Provide the [X, Y] coordinate of the cell's center where the given text is located.  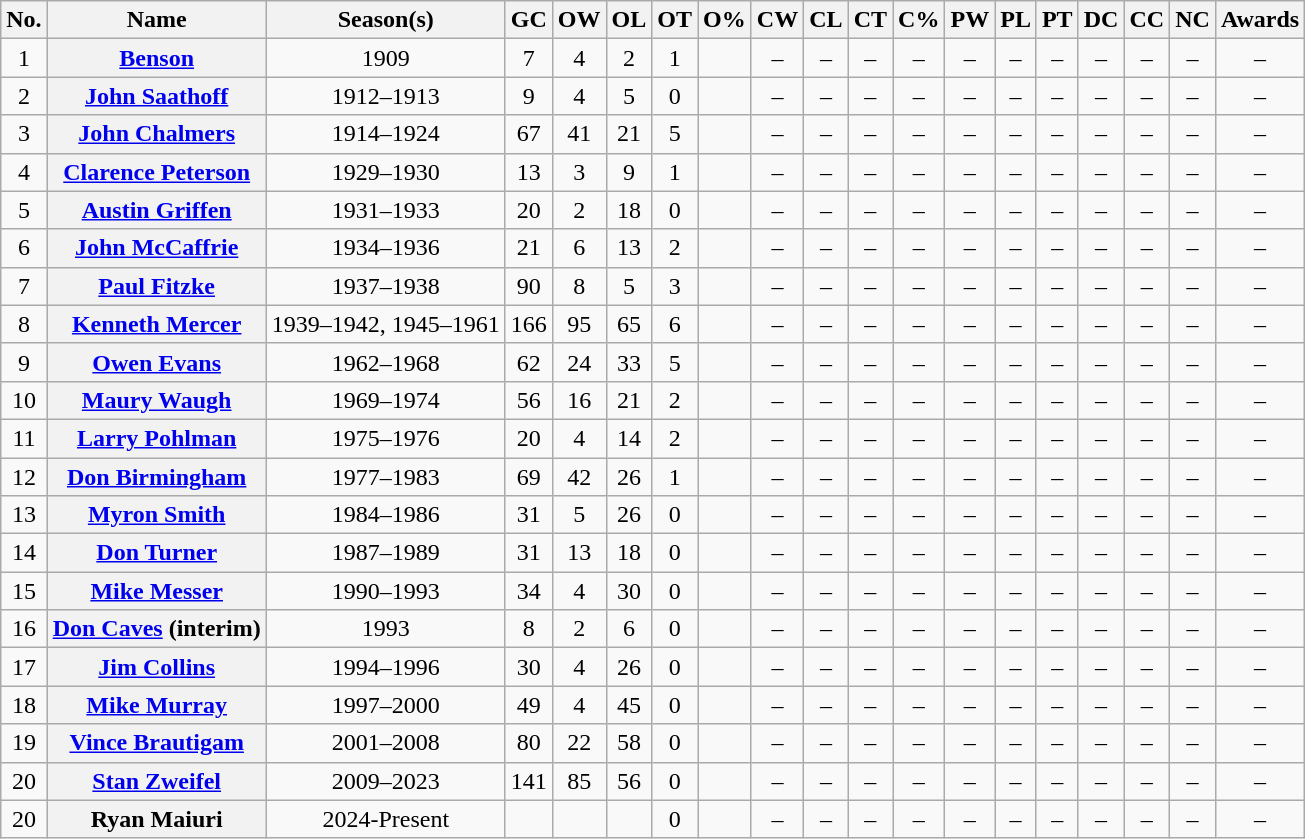
C% [919, 20]
CW [777, 20]
Larry Pohlman [156, 438]
1962–1968 [386, 362]
58 [629, 743]
Clarence Peterson [156, 172]
90 [528, 286]
1975–1976 [386, 438]
Jim Collins [156, 667]
John McCaffrie [156, 248]
1909 [386, 58]
34 [528, 591]
17 [24, 667]
141 [528, 781]
1997–2000 [386, 705]
49 [528, 705]
No. [24, 20]
1937–1938 [386, 286]
GC [528, 20]
45 [629, 705]
Benson [156, 58]
Mike Murray [156, 705]
67 [528, 134]
Austin Griffen [156, 210]
Don Birmingham [156, 477]
Paul Fitzke [156, 286]
PT [1057, 20]
42 [579, 477]
24 [579, 362]
1939–1942, 1945–1961 [386, 324]
1984–1986 [386, 515]
John Chalmers [156, 134]
OT [675, 20]
15 [24, 591]
Don Caves (interim) [156, 629]
Name [156, 20]
1993 [386, 629]
166 [528, 324]
NC [1193, 20]
1931–1933 [386, 210]
OL [629, 20]
Owen Evans [156, 362]
Maury Waugh [156, 400]
85 [579, 781]
DC [1101, 20]
19 [24, 743]
PW [970, 20]
Vince Brautigam [156, 743]
1987–1989 [386, 553]
95 [579, 324]
69 [528, 477]
1934–1936 [386, 248]
CL [826, 20]
PL [1016, 20]
Kenneth Mercer [156, 324]
Don Turner [156, 553]
1994–1996 [386, 667]
1969–1974 [386, 400]
OW [579, 20]
O% [725, 20]
80 [528, 743]
12 [24, 477]
1914–1924 [386, 134]
Ryan Maiuri [156, 819]
Mike Messer [156, 591]
CT [870, 20]
Awards [1260, 20]
Season(s) [386, 20]
Stan Zweifel [156, 781]
10 [24, 400]
33 [629, 362]
1912–1913 [386, 96]
1977–1983 [386, 477]
CC [1147, 20]
11 [24, 438]
65 [629, 324]
41 [579, 134]
2001–2008 [386, 743]
1990–1993 [386, 591]
1929–1930 [386, 172]
2009–2023 [386, 781]
22 [579, 743]
Myron Smith [156, 515]
John Saathoff [156, 96]
62 [528, 362]
2024-Present [386, 819]
